Extract the [X, Y] coordinate from the center of the cell holding the provided text.  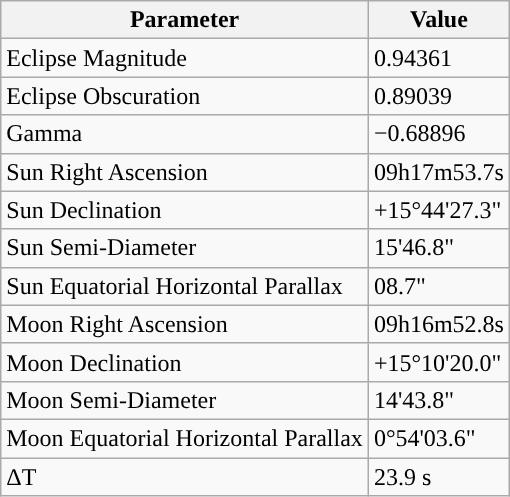
09h17m53.7s [438, 172]
+15°44'27.3" [438, 210]
14'43.8" [438, 400]
09h16m52.8s [438, 324]
Moon Equatorial Horizontal Parallax [185, 438]
Eclipse Magnitude [185, 58]
ΔT [185, 477]
23.9 s [438, 477]
+15°10'20.0" [438, 362]
0°54'03.6" [438, 438]
Gamma [185, 134]
Value [438, 20]
Eclipse Obscuration [185, 96]
Sun Semi-Diameter [185, 248]
Sun Right Ascension [185, 172]
Moon Right Ascension [185, 324]
−0.68896 [438, 134]
08.7" [438, 286]
15'46.8" [438, 248]
Moon Semi-Diameter [185, 400]
0.89039 [438, 96]
0.94361 [438, 58]
Parameter [185, 20]
Sun Declination [185, 210]
Moon Declination [185, 362]
Sun Equatorial Horizontal Parallax [185, 286]
